Identify which cell holds the provided text, then report its [X, Y] central coordinate. 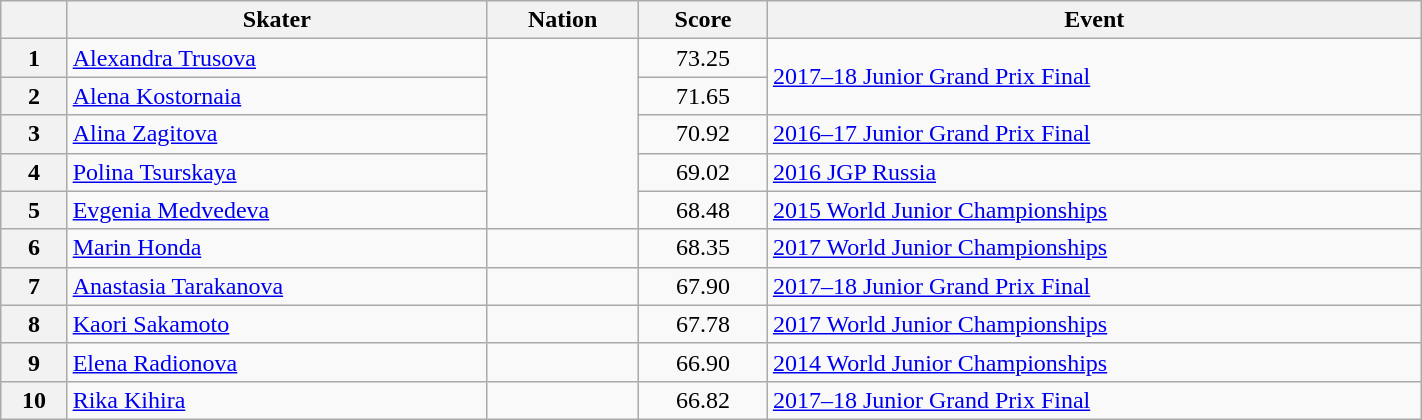
69.02 [704, 172]
Evgenia Medvedeva [276, 210]
9 [34, 362]
8 [34, 324]
Skater [276, 20]
Elena Radionova [276, 362]
Event [1094, 20]
67.78 [704, 324]
Nation [563, 20]
71.65 [704, 96]
10 [34, 400]
67.90 [704, 286]
Rika Kihira [276, 400]
Alexandra Trusova [276, 58]
70.92 [704, 134]
2016–17 Junior Grand Prix Final [1094, 134]
Anastasia Tarakanova [276, 286]
Alina Zagitova [276, 134]
68.48 [704, 210]
Polina Tsurskaya [276, 172]
73.25 [704, 58]
4 [34, 172]
2014 World Junior Championships [1094, 362]
Score [704, 20]
Marin Honda [276, 248]
2016 JGP Russia [1094, 172]
7 [34, 286]
6 [34, 248]
3 [34, 134]
66.90 [704, 362]
Alena Kostornaia [276, 96]
2 [34, 96]
1 [34, 58]
Kaori Sakamoto [276, 324]
2015 World Junior Championships [1094, 210]
68.35 [704, 248]
5 [34, 210]
66.82 [704, 400]
